Determine the (x, y) coordinate at the center of the cell enclosing the given text.  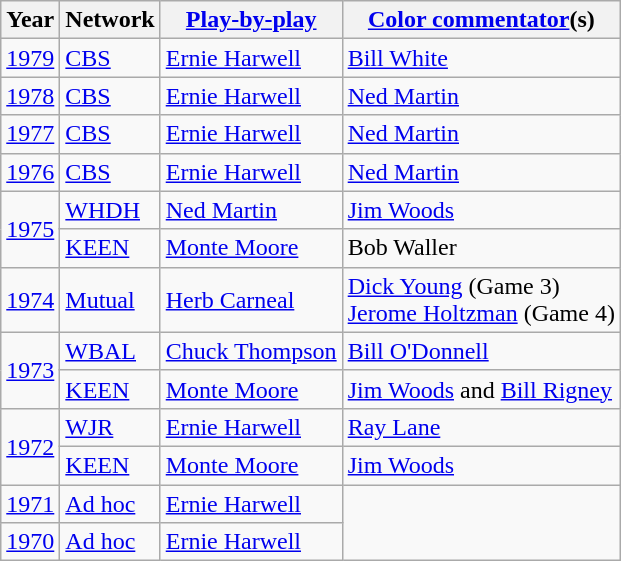
1978 (30, 96)
1973 (30, 370)
WHDH (110, 210)
Year (30, 20)
Chuck Thompson (251, 351)
Bill O'Donnell (481, 351)
WBAL (110, 351)
Jim Woods and Bill Rigney (481, 389)
Play-by-play (251, 20)
1971 (30, 503)
Ray Lane (481, 427)
1974 (30, 300)
Bill White (481, 58)
Herb Carneal (251, 300)
1976 (30, 172)
1979 (30, 58)
1977 (30, 134)
Network (110, 20)
Color commentator(s) (481, 20)
Dick Young (Game 3)Jerome Holtzman (Game 4) (481, 300)
1975 (30, 229)
Bob Waller (481, 248)
WJR (110, 427)
1970 (30, 542)
Mutual (110, 300)
1972 (30, 446)
